Identify which cell holds the provided text, then report its (x, y) central coordinate. 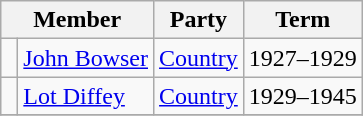
1929–1945 (302, 96)
Lot Diffey (86, 96)
Member (78, 20)
Term (302, 20)
John Bowser (86, 58)
Party (199, 20)
1927–1929 (302, 58)
